Return the (x, y) coordinate for the center point of the cell that contains the specified text.  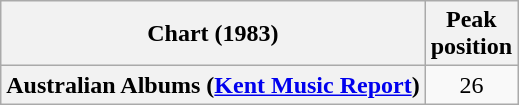
Australian Albums (Kent Music Report) (213, 85)
26 (471, 85)
Peakposition (471, 34)
Chart (1983) (213, 34)
